Locate the cell with the specified text and output its [x, y] center coordinate. 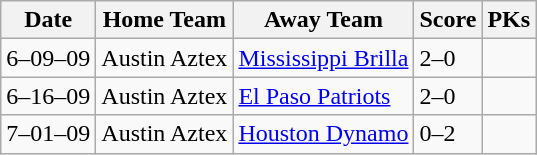
6–09–09 [48, 58]
7–01–09 [48, 134]
Score [448, 20]
El Paso Patriots [324, 96]
Away Team [324, 20]
Mississippi Brilla [324, 58]
0–2 [448, 134]
Date [48, 20]
6–16–09 [48, 96]
Houston Dynamo [324, 134]
Home Team [164, 20]
PKs [509, 20]
